From the cell containing the given text, extract its center point as (x, y) coordinate. 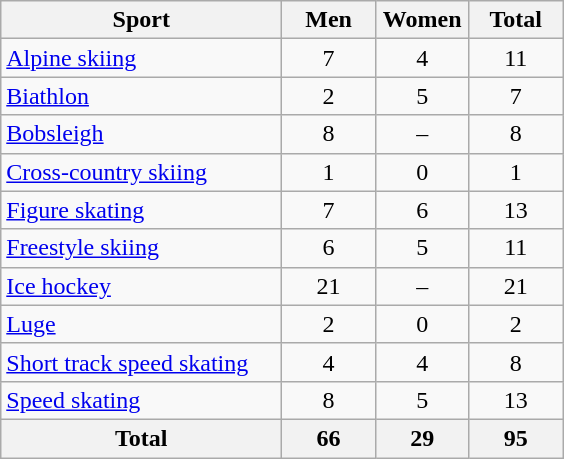
Sport (142, 20)
Speed skating (142, 400)
Cross-country skiing (142, 172)
95 (516, 438)
Men (329, 20)
Women (422, 20)
Short track speed skating (142, 362)
Alpine skiing (142, 58)
Figure skating (142, 210)
Freestyle skiing (142, 248)
Bobsleigh (142, 134)
Ice hockey (142, 286)
Luge (142, 324)
66 (329, 438)
Biathlon (142, 96)
29 (422, 438)
